Output the (X, Y) coordinate of the center of the cell containing the given text.  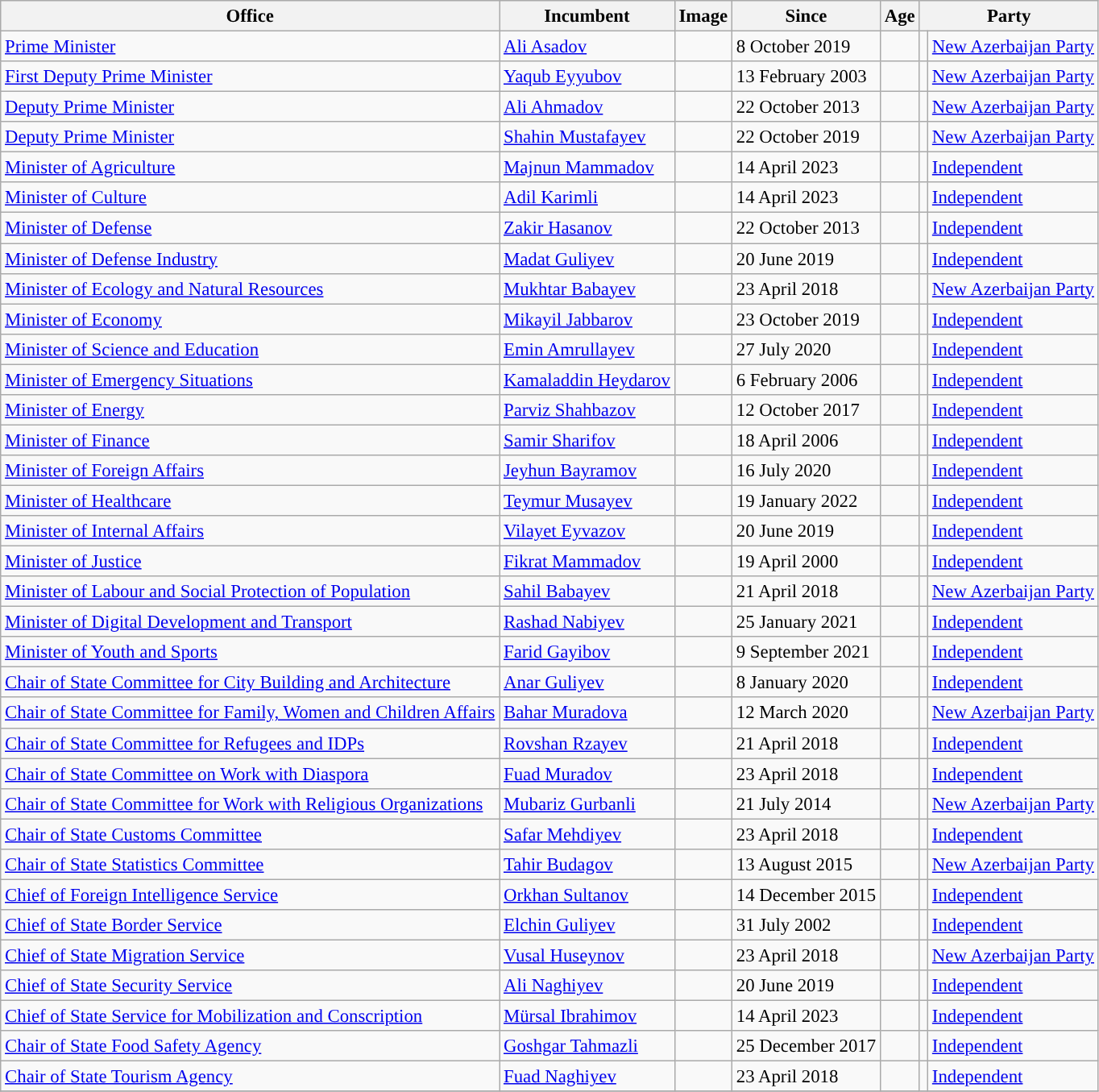
Office (250, 16)
Orkhan Sultanov (587, 895)
Teymur Musayev (587, 500)
Emin Amrullayev (587, 349)
31 July 2002 (806, 925)
Shahin Mustafayev (587, 137)
Incumbent (587, 16)
Minister of Finance (250, 440)
Mubariz Gurbanli (587, 803)
Image (703, 16)
Minister of Healthcare (250, 500)
27 July 2020 (806, 349)
8 October 2019 (806, 47)
Majnun Mammadov (587, 168)
Sahil Babayev (587, 592)
Chair of State Food Safety Agency (250, 1046)
Chief of State Border Service (250, 925)
Elchin Guliyev (587, 925)
Prime Minister (250, 47)
Minister of Defense Industry (250, 259)
Goshgar Tahmazli (587, 1046)
Farid Gayibov (587, 652)
Mukhtar Babayev (587, 289)
Adil Karimli (587, 197)
Minister of Labour and Social Protection of Population (250, 592)
Jeyhun Bayramov (587, 471)
21 July 2014 (806, 803)
Minister of Internal Affairs (250, 531)
Minister of Economy (250, 319)
First Deputy Prime Minister (250, 77)
Chair of State Committee for Family, Women and Children Affairs (250, 713)
Party (1009, 16)
14 December 2015 (806, 895)
Yaqub Eyyubov (587, 77)
Chief of State Migration Service (250, 955)
13 February 2003 (806, 77)
18 April 2006 (806, 440)
Chief of Foreign Intelligence Service (250, 895)
Chair of State Tourism Agency (250, 1077)
Bahar Muradova (587, 713)
Vusal Huseynov (587, 955)
Minister of Ecology and Natural Resources (250, 289)
Fuad Muradov (587, 774)
19 January 2022 (806, 500)
12 March 2020 (806, 713)
Chair of State Committee for Work with Religious Organizations (250, 803)
23 October 2019 (806, 319)
22 October 2019 (806, 137)
Ali Naghiyev (587, 986)
Mikayil Jabbarov (587, 319)
Madat Guliyev (587, 259)
Chair of State Committee for City Building and Architecture (250, 683)
12 October 2017 (806, 410)
Chair of State Committee for Refugees and IDPs (250, 743)
Vilayet Eyvazov (587, 531)
Ali Ahmadov (587, 107)
25 December 2017 (806, 1046)
Minister of Science and Education (250, 349)
16 July 2020 (806, 471)
Kamaladdin Heydarov (587, 380)
Zakir Hasanov (587, 228)
Parviz Shahbazov (587, 410)
Since (806, 16)
Rashad Nabiyev (587, 622)
Chief of State Service for Mobilization and Conscription (250, 1016)
Anar Guliyev (587, 683)
Age (899, 16)
Safar Mehdiyev (587, 834)
Minister of Justice (250, 562)
Fuad Naghiyev (587, 1077)
Minister of Culture (250, 197)
25 January 2021 (806, 622)
13 August 2015 (806, 865)
Fikrat Mammadov (587, 562)
Chair of State Committee on Work with Diaspora (250, 774)
Minister of Foreign Affairs (250, 471)
Samir Sharifov (587, 440)
Chair of State Customs Committee (250, 834)
Tahir Budagov (587, 865)
9 September 2021 (806, 652)
Chair of State Statistics Committee (250, 865)
Minister of Energy (250, 410)
6 February 2006 (806, 380)
Minister of Youth and Sports (250, 652)
Rovshan Rzayev (587, 743)
19 April 2000 (806, 562)
Chief of State Security Service (250, 986)
Minister of Digital Development and Transport (250, 622)
Ali Asadov (587, 47)
Minister of Agriculture (250, 168)
Minister of Emergency Situations (250, 380)
Minister of Defense (250, 228)
8 January 2020 (806, 683)
Mürsal Ibrahimov (587, 1016)
